Capture the cell that displays the provided text and extract its (X, Y) central coordinate. 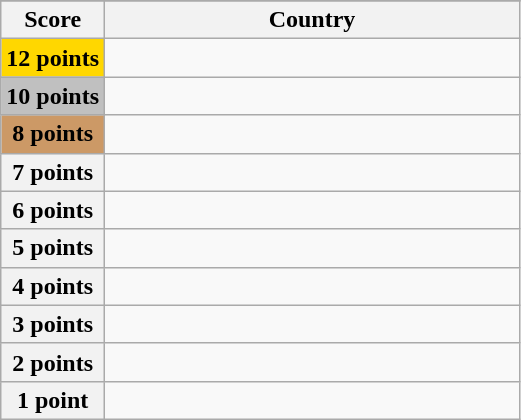
3 points (53, 324)
5 points (53, 248)
Country (312, 20)
2 points (53, 362)
4 points (53, 286)
1 point (53, 400)
8 points (53, 134)
10 points (53, 96)
6 points (53, 210)
7 points (53, 172)
12 points (53, 58)
Score (53, 20)
